Extract the [X, Y] coordinate from the center of the cell holding the provided text.  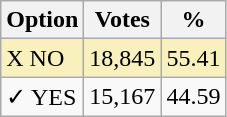
55.41 [194, 58]
% [194, 20]
15,167 [122, 97]
Votes [122, 20]
18,845 [122, 58]
44.59 [194, 97]
Option [42, 20]
✓ YES [42, 97]
X NO [42, 58]
